Return the [x, y] coordinate for the center point of the cell that contains the specified text.  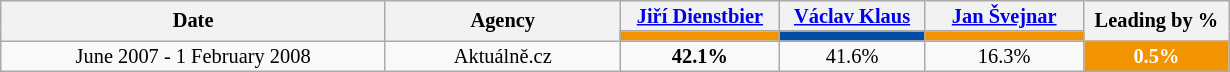
Leading by % [1156, 20]
Jiří Dienstbier [700, 16]
41.6% [852, 56]
Jan Švejnar [1004, 16]
42.1% [700, 56]
16.3% [1004, 56]
June 2007 - 1 February 2008 [194, 56]
Aktuálně.cz [502, 56]
Václav Klaus [852, 16]
Date [194, 20]
0.5% [1156, 56]
Agency [502, 20]
